Capture the cell that displays the provided text and extract its [x, y] central coordinate. 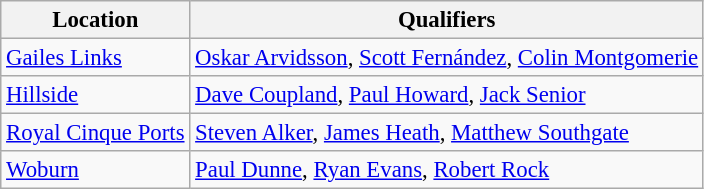
Steven Alker, James Heath, Matthew Southgate [447, 133]
Gailes Links [96, 58]
Location [96, 20]
Qualifiers [447, 20]
Paul Dunne, Ryan Evans, Robert Rock [447, 170]
Dave Coupland, Paul Howard, Jack Senior [447, 95]
Royal Cinque Ports [96, 133]
Oskar Arvidsson, Scott Fernández, Colin Montgomerie [447, 58]
Hillside [96, 95]
Woburn [96, 170]
